Extract the [x, y] coordinate from the center of the cell holding the provided text.  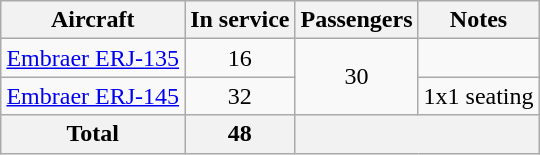
Total [93, 134]
48 [240, 134]
16 [240, 58]
Embraer ERJ-135 [93, 58]
In service [240, 20]
Embraer ERJ-145 [93, 96]
Aircraft [93, 20]
1x1 seating [478, 96]
Notes [478, 20]
32 [240, 96]
30 [356, 77]
Passengers [356, 20]
